Scan for the cell matching the given text and deliver its [x, y] coordinate at center. 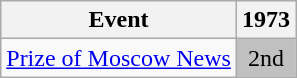
1973 [266, 20]
Prize of Moscow News [119, 58]
Event [119, 20]
2nd [266, 58]
